Return the (x, y) coordinate for the center point of the cell that contains the specified text.  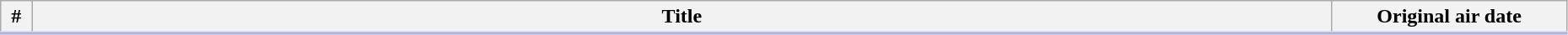
# (17, 17)
Original air date (1449, 17)
Title (682, 17)
